Pinpoint the cell where the given text exists, returning its [x, y] midpoint coordinate. 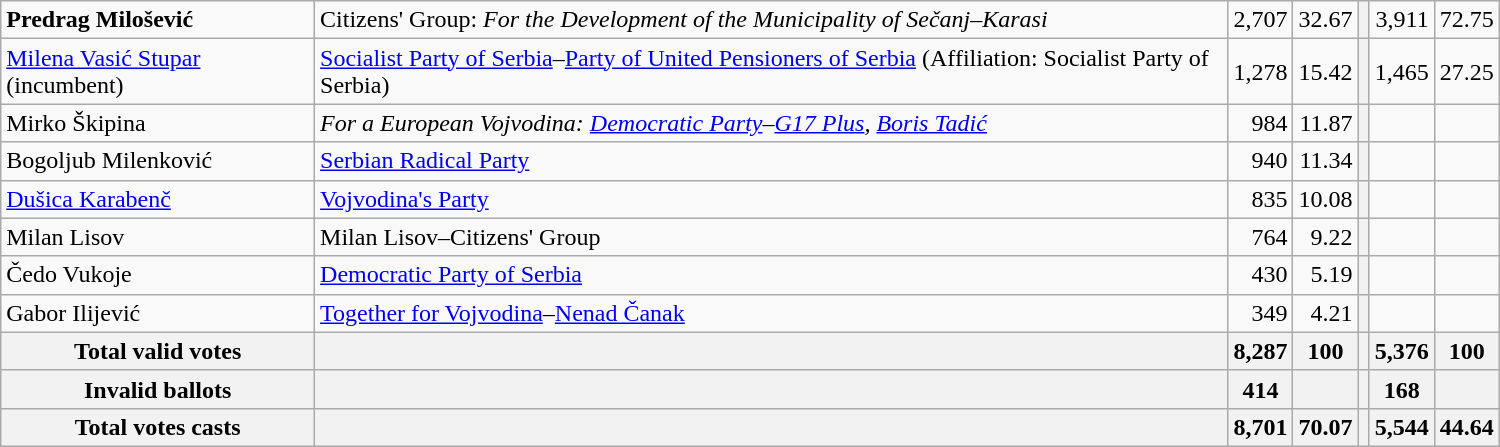
Bogoljub Milenković [158, 161]
2,707 [1260, 20]
Gabor Ilijević [158, 313]
1,278 [1260, 72]
764 [1260, 237]
Milena Vasić Stupar (incumbent) [158, 72]
15.42 [1326, 72]
For a European Vojvodina: Democratic Party–G17 Plus, Boris Tadić [772, 123]
984 [1260, 123]
27.25 [1466, 72]
72.75 [1466, 20]
Čedo Vukoje [158, 275]
Vojvodina's Party [772, 199]
9.22 [1326, 237]
Milan Lisov [158, 237]
940 [1260, 161]
Predrag Milošević [158, 20]
Socialist Party of Serbia–Party of United Pensioners of Serbia (Affiliation: Socialist Party of Serbia) [772, 72]
32.67 [1326, 20]
8,701 [1260, 427]
1,465 [1402, 72]
Dušica Karabenč [158, 199]
Total valid votes [158, 351]
5.19 [1326, 275]
Total votes casts [158, 427]
3,911 [1402, 20]
Citizens' Group: For the Development of the Municipality of Sečanj–Karasi [772, 20]
349 [1260, 313]
44.64 [1466, 427]
70.07 [1326, 427]
5,544 [1402, 427]
168 [1402, 389]
5,376 [1402, 351]
Together for Vojvodina–Nenad Čanak [772, 313]
Milan Lisov–Citizens' Group [772, 237]
4.21 [1326, 313]
Democratic Party of Serbia [772, 275]
Invalid ballots [158, 389]
11.87 [1326, 123]
8,287 [1260, 351]
11.34 [1326, 161]
430 [1260, 275]
Serbian Radical Party [772, 161]
Mirko Škipina [158, 123]
10.08 [1326, 199]
835 [1260, 199]
414 [1260, 389]
